Return the [x, y] coordinate for the center point of the cell that contains the specified text.  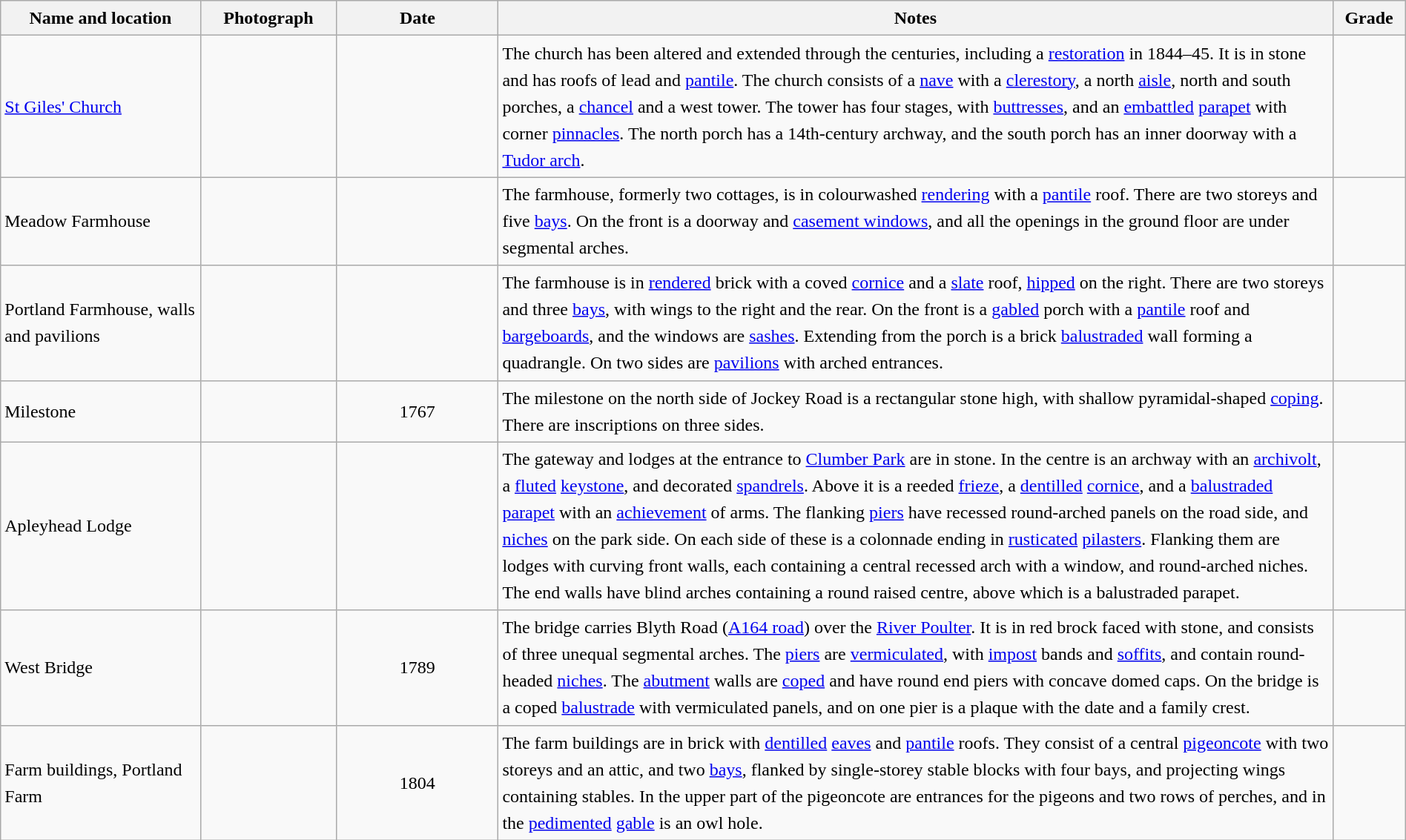
Portland Farmhouse, walls and pavilions [101, 323]
Photograph [268, 18]
1767 [417, 411]
Date [417, 18]
Farm buildings, Portland Farm [101, 783]
Notes [915, 18]
Grade [1369, 18]
Meadow Farmhouse [101, 221]
West Bridge [101, 667]
Milestone [101, 411]
1789 [417, 667]
Name and location [101, 18]
Apleyhead Lodge [101, 526]
1804 [417, 783]
St Giles' Church [101, 107]
